Scan for the cell matching the given text and deliver its (x, y) coordinate at center. 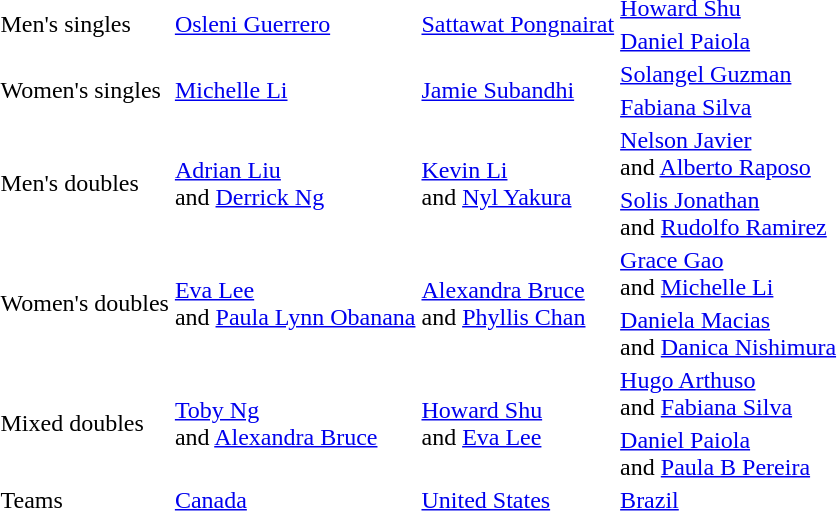
Toby Ng and Alexandra Bruce (295, 424)
Alexandra Bruceand Phyllis Chan (518, 304)
Adrian Liuand Derrick Ng (295, 184)
Howard Shuand Eva Lee (518, 424)
Eva Leeand Paula Lynn Obanana (295, 304)
Kevin Liand Nyl Yakura (518, 184)
Michelle Li (295, 90)
Jamie Subandhi (518, 90)
